Detect which cell encompasses the target text, then output its (x, y) center coordinate. 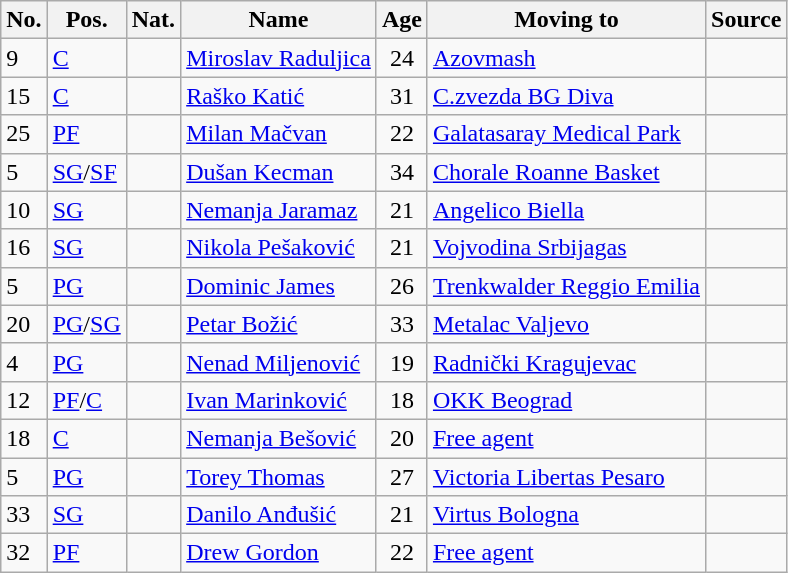
PG/SG (86, 324)
Nenad Miljenović (279, 362)
Angelico Biella (566, 210)
SG/SF (86, 172)
4 (24, 362)
Age (402, 20)
Name (279, 20)
16 (24, 248)
Trenkwalder Reggio Emilia (566, 286)
Metalac Valjevo (566, 324)
32 (24, 553)
Nikola Pešaković (279, 248)
Pos. (86, 20)
27 (402, 477)
Dominic James (279, 286)
25 (24, 134)
Nat. (153, 20)
10 (24, 210)
15 (24, 96)
Raško Katić (279, 96)
Torey Thomas (279, 477)
Nemanja Jaramaz (279, 210)
24 (402, 58)
Drew Gordon (279, 553)
Source (746, 20)
Dušan Kecman (279, 172)
No. (24, 20)
Moving to (566, 20)
Milan Mačvan (279, 134)
9 (24, 58)
34 (402, 172)
19 (402, 362)
31 (402, 96)
Nemanja Bešović (279, 438)
Chorale Roanne Basket (566, 172)
C.zvezda BG Diva (566, 96)
OKK Beograd (566, 400)
26 (402, 286)
Radnički Kragujevac (566, 362)
Miroslav Raduljica (279, 58)
Virtus Bologna (566, 515)
Vojvodina Srbijagas (566, 248)
12 (24, 400)
Galatasaray Medical Park (566, 134)
Petar Božić (279, 324)
Danilo Anđušić (279, 515)
Victoria Libertas Pesaro (566, 477)
Ivan Marinković (279, 400)
Azovmash (566, 58)
PF/C (86, 400)
